From the cell containing the given text, extract its center point as (x, y) coordinate. 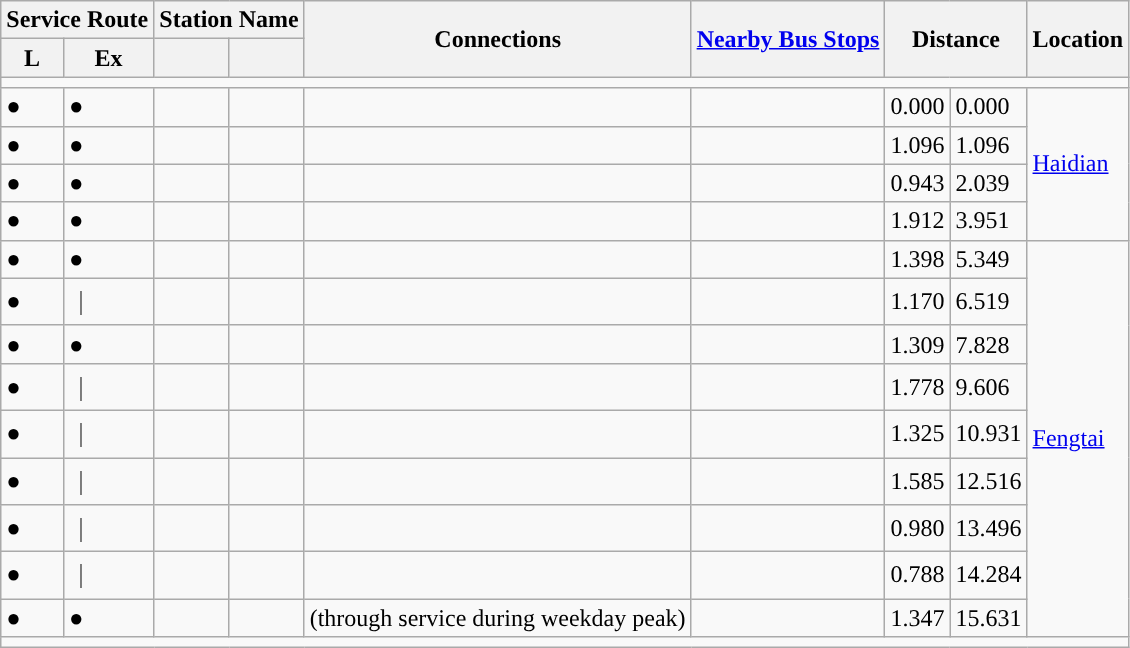
14.284 (988, 576)
3.951 (988, 221)
1.170 (918, 302)
Fengtai (1078, 438)
1.309 (918, 344)
1.347 (918, 618)
12.516 (988, 482)
5.349 (988, 259)
Nearby Bus Stops (788, 39)
1.325 (918, 434)
Connections (498, 39)
2.039 (988, 183)
6.519 (988, 302)
0.980 (918, 528)
Service Route (78, 20)
1.778 (918, 386)
10.931 (988, 434)
L (32, 58)
7.828 (988, 344)
Station Name (229, 20)
Location (1078, 39)
(through service during weekday peak) (498, 618)
Ex (108, 58)
1.398 (918, 259)
Haidian (1078, 164)
9.606 (988, 386)
1.585 (918, 482)
13.496 (988, 528)
15.631 (988, 618)
0.788 (918, 576)
Distance (956, 39)
1.912 (918, 221)
0.943 (918, 183)
